Output the [X, Y] coordinate of the center of the cell containing the given text.  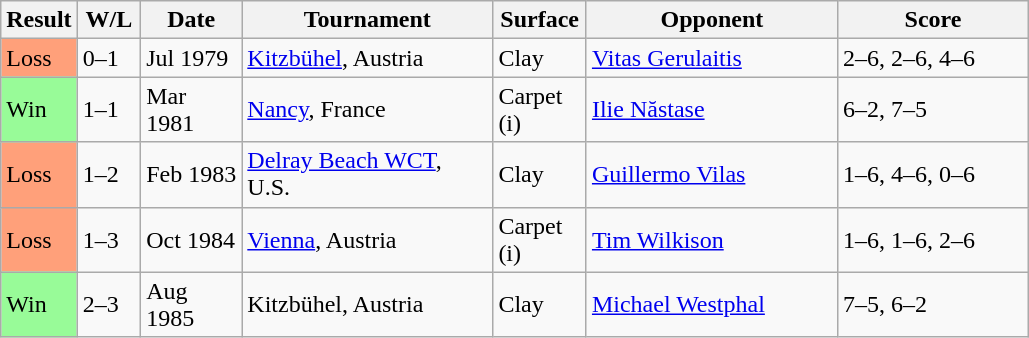
Score [932, 20]
0–1 [109, 58]
Michael Westphal [712, 304]
Vitas Gerulaitis [712, 58]
7–5, 6–2 [932, 304]
1–2 [109, 174]
Surface [540, 20]
Result [39, 20]
Oct 1984 [192, 240]
6–2, 7–5 [932, 110]
Vienna, Austria [368, 240]
Tournament [368, 20]
Ilie Năstase [712, 110]
Tim Wilkison [712, 240]
Guillermo Vilas [712, 174]
1–3 [109, 240]
Delray Beach WCT, U.S. [368, 174]
Aug 1985 [192, 304]
Nancy, France [368, 110]
1–1 [109, 110]
2–6, 2–6, 4–6 [932, 58]
Opponent [712, 20]
Feb 1983 [192, 174]
Date [192, 20]
1–6, 1–6, 2–6 [932, 240]
Jul 1979 [192, 58]
2–3 [109, 304]
1–6, 4–6, 0–6 [932, 174]
W/L [109, 20]
Mar 1981 [192, 110]
